Detect which cell encompasses the target text, then output its [x, y] center coordinate. 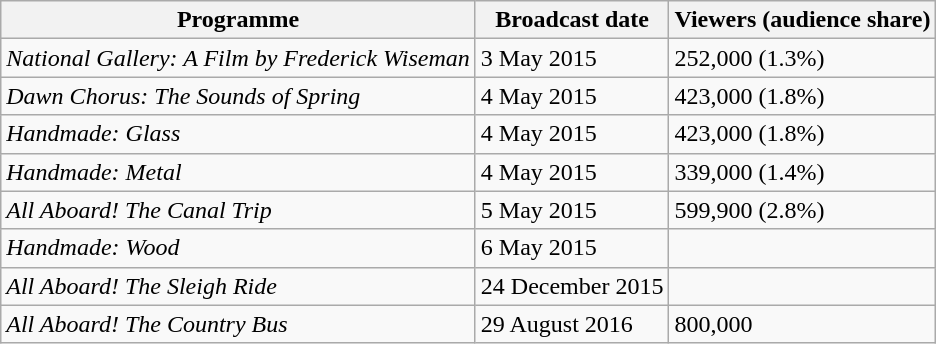
339,000 (1.4%) [802, 172]
3 May 2015 [572, 58]
Handmade: Wood [238, 248]
Handmade: Metal [238, 172]
Dawn Chorus: The Sounds of Spring [238, 96]
All Aboard! The Canal Trip [238, 210]
6 May 2015 [572, 248]
All Aboard! The Country Bus [238, 324]
252,000 (1.3%) [802, 58]
Broadcast date [572, 20]
29 August 2016 [572, 324]
All Aboard! The Sleigh Ride [238, 286]
24 December 2015 [572, 286]
599,900 (2.8%) [802, 210]
Viewers (audience share) [802, 20]
5 May 2015 [572, 210]
Handmade: Glass [238, 134]
National Gallery: A Film by Frederick Wiseman [238, 58]
Programme [238, 20]
800,000 [802, 324]
